Return the (x, y) coordinate for the center point of the cell that contains the specified text.  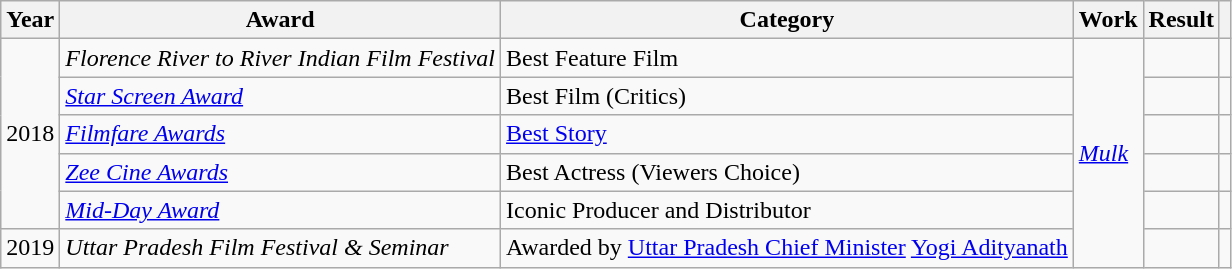
Best Film (Critics) (788, 96)
Mid-Day Award (280, 210)
Star Screen Award (280, 96)
Iconic Producer and Distributor (788, 210)
Zee Cine Awards (280, 172)
Best Feature Film (788, 58)
Result (1181, 20)
Award (280, 20)
Category (788, 20)
2018 (30, 134)
Awarded by Uttar Pradesh Chief Minister Yogi Adityanath (788, 248)
Best Actress (Viewers Choice) (788, 172)
Florence River to River Indian Film Festival (280, 58)
Filmfare Awards (280, 134)
Year (30, 20)
Best Story (788, 134)
Mulk (1108, 153)
Uttar Pradesh Film Festival & Seminar (280, 248)
Work (1108, 20)
2019 (30, 248)
